Locate the cell with the specified text and output its [X, Y] center coordinate. 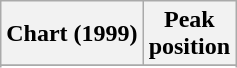
Chart (1999) [72, 34]
Peakposition [189, 34]
